From the cell containing the given text, extract its center point as (x, y) coordinate. 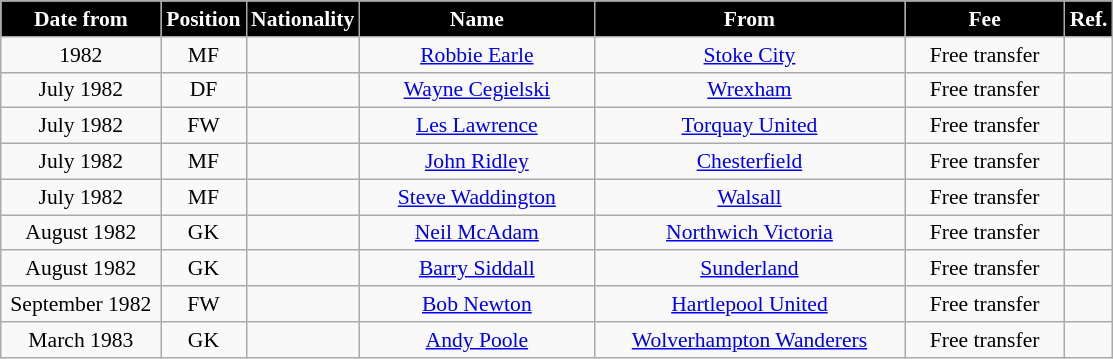
Barry Siddall (476, 269)
Wolverhampton Wanderers (749, 340)
Hartlepool United (749, 304)
Walsall (749, 197)
Position (204, 19)
1982 (81, 55)
Stoke City (749, 55)
Wrexham (749, 90)
Nationality (302, 19)
DF (204, 90)
Neil McAdam (476, 233)
Andy Poole (476, 340)
Date from (81, 19)
Torquay United (749, 126)
Wayne Cegielski (476, 90)
Ref. (1089, 19)
Sunderland (749, 269)
Steve Waddington (476, 197)
Name (476, 19)
September 1982 (81, 304)
Les Lawrence (476, 126)
March 1983 (81, 340)
Fee (985, 19)
Bob Newton (476, 304)
Northwich Victoria (749, 233)
From (749, 19)
John Ridley (476, 162)
Chesterfield (749, 162)
Robbie Earle (476, 55)
